Provide the (X, Y) coordinate of the cell's center where the given text is located.  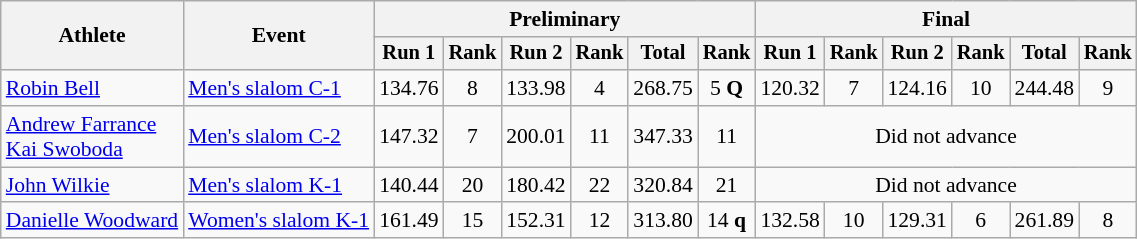
5 Q (727, 88)
15 (473, 221)
147.32 (408, 136)
120.32 (790, 88)
9 (1108, 88)
4 (600, 88)
Andrew Farrance Kai Swoboda (92, 136)
347.33 (662, 136)
134.76 (408, 88)
Men's slalom C-2 (278, 136)
21 (727, 185)
Preliminary (564, 19)
14 q (727, 221)
12 (600, 221)
Danielle Woodward (92, 221)
140.44 (408, 185)
320.84 (662, 185)
133.98 (536, 88)
161.49 (408, 221)
261.89 (1044, 221)
Women's slalom K-1 (278, 221)
313.80 (662, 221)
Robin Bell (92, 88)
Men's slalom K-1 (278, 185)
180.42 (536, 185)
20 (473, 185)
Event (278, 36)
Final (946, 19)
129.31 (916, 221)
6 (981, 221)
Athlete (92, 36)
132.58 (790, 221)
200.01 (536, 136)
124.16 (916, 88)
22 (600, 185)
268.75 (662, 88)
152.31 (536, 221)
John Wilkie (92, 185)
244.48 (1044, 88)
Men's slalom C-1 (278, 88)
